Detect which cell encompasses the target text, then output its [X, Y] center coordinate. 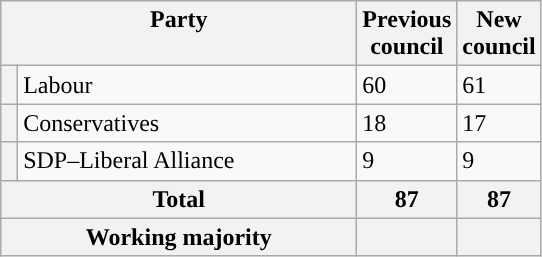
Previous council [407, 34]
Conservatives [188, 123]
Labour [188, 85]
60 [407, 85]
Working majority [179, 237]
61 [499, 85]
17 [499, 123]
Total [179, 199]
Party [179, 34]
SDP–Liberal Alliance [188, 161]
New council [499, 34]
18 [407, 123]
